For the text-containing cell, return its midpoint in [x, y] coordinate format. 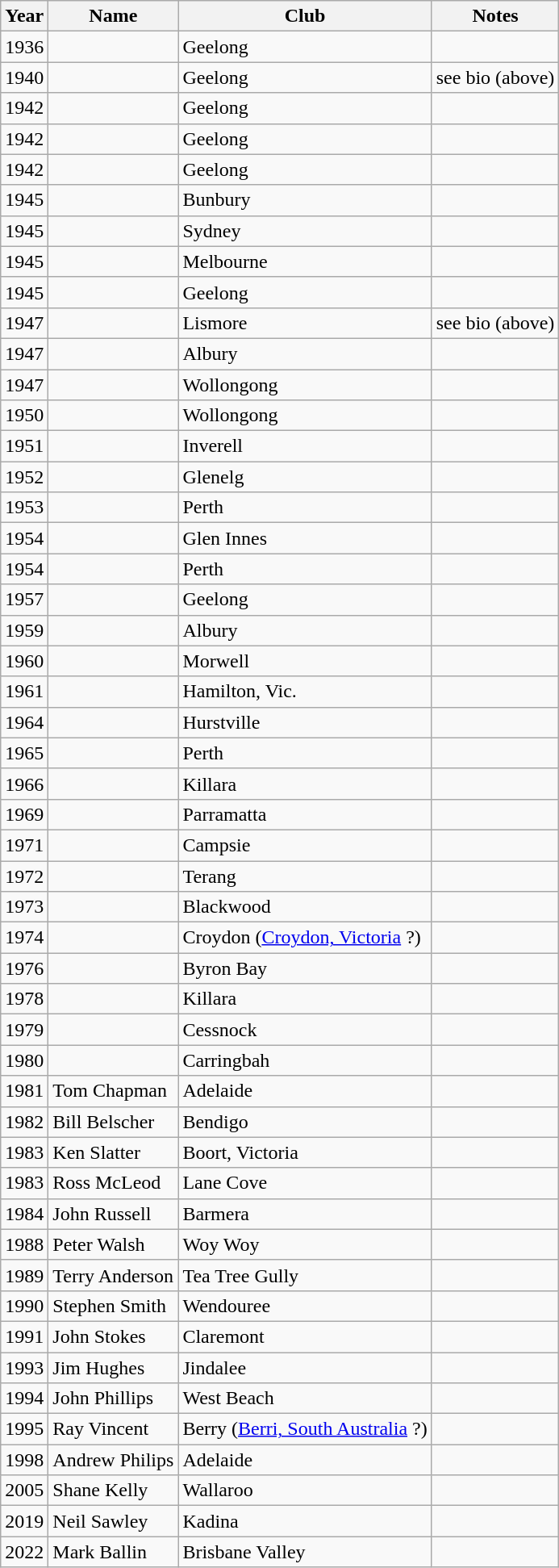
1961 [24, 692]
Barmera [305, 1214]
Carringbah [305, 1060]
1966 [24, 784]
1984 [24, 1214]
1960 [24, 661]
Hurstville [305, 722]
Bill Belscher [113, 1122]
1971 [24, 845]
Campsie [305, 845]
1981 [24, 1091]
1979 [24, 1030]
Boort, Victoria [305, 1152]
1980 [24, 1060]
Mark Ballin [113, 1552]
Terang [305, 876]
Peter Walsh [113, 1244]
1965 [24, 753]
1995 [24, 1429]
1940 [24, 77]
1988 [24, 1244]
West Beach [305, 1399]
1936 [24, 47]
1982 [24, 1122]
Cessnock [305, 1030]
1978 [24, 999]
Glenelg [305, 477]
Ross McLeod [113, 1183]
1973 [24, 907]
Name [113, 16]
John Phillips [113, 1399]
Jim Hughes [113, 1368]
Club [305, 16]
Blackwood [305, 907]
Sydney [305, 231]
Lismore [305, 323]
Glen Innes [305, 538]
1952 [24, 477]
1990 [24, 1306]
Neil Sawley [113, 1521]
Stephen Smith [113, 1306]
Notes [495, 16]
Kadina [305, 1521]
Morwell [305, 661]
Bunbury [305, 200]
1989 [24, 1275]
1957 [24, 600]
Hamilton, Vic. [305, 692]
Inverell [305, 446]
Wendouree [305, 1306]
Terry Anderson [113, 1275]
Berry (Berri, South Australia ?) [305, 1429]
1976 [24, 968]
1951 [24, 446]
John Russell [113, 1214]
1991 [24, 1336]
Wallaroo [305, 1491]
Andrew Philips [113, 1460]
Tom Chapman [113, 1091]
1974 [24, 938]
1972 [24, 876]
1959 [24, 630]
2022 [24, 1552]
Ray Vincent [113, 1429]
John Stokes [113, 1336]
Parramatta [305, 814]
1994 [24, 1399]
1998 [24, 1460]
1993 [24, 1368]
Ken Slatter [113, 1152]
2019 [24, 1521]
Tea Tree Gully [305, 1275]
Lane Cove [305, 1183]
Croydon (Croydon, Victoria ?) [305, 938]
1953 [24, 508]
Woy Woy [305, 1244]
Bendigo [305, 1122]
1969 [24, 814]
Year [24, 16]
1964 [24, 722]
2005 [24, 1491]
Shane Kelly [113, 1491]
Jindalee [305, 1368]
Brisbane Valley [305, 1552]
Claremont [305, 1336]
Melbourne [305, 261]
1950 [24, 416]
Byron Bay [305, 968]
